Return (x, y) of the center of cell containing provided text 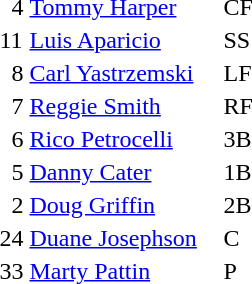
Rico Petrocelli (124, 139)
Danny Cater (124, 172)
Luis Aparicio (124, 40)
Carl Yastrzemski (124, 73)
Duane Josephson (124, 238)
Reggie Smith (124, 106)
Doug Griffin (124, 205)
